Return the [X, Y] coordinate for the center point of the cell that contains the specified text.  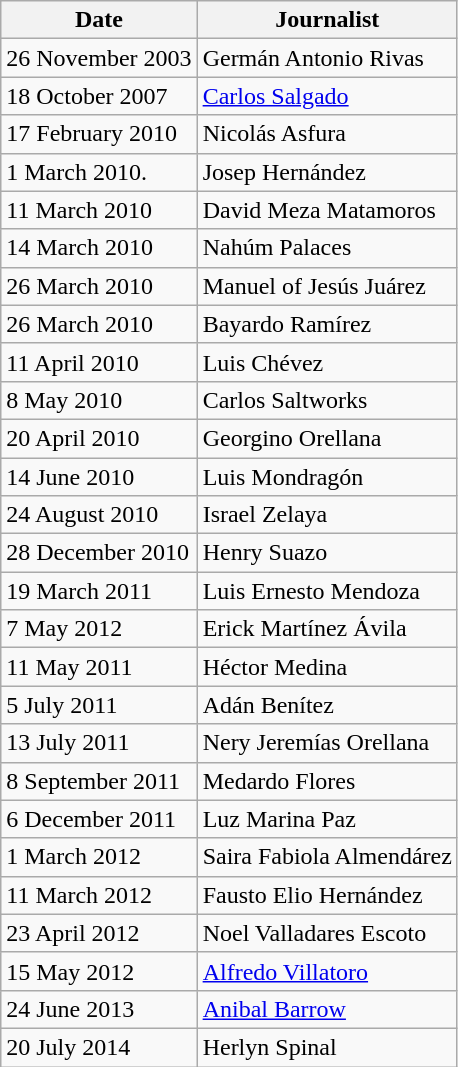
Nery Jeremías Orellana [327, 743]
11 May 2011 [99, 667]
1 March 2010. [99, 172]
6 December 2011 [99, 819]
1 March 2012 [99, 857]
Nahúm Palaces [327, 248]
15 May 2012 [99, 971]
20 April 2010 [99, 438]
7 May 2012 [99, 629]
Luis Ernesto Mendoza [327, 591]
Israel Zelaya [327, 515]
Carlos Saltworks [327, 400]
24 June 2013 [99, 1009]
Nicolás Asfura [327, 134]
Anibal Barrow [327, 1009]
17 February 2010 [99, 134]
Herlyn Spinal [327, 1047]
24 August 2010 [99, 515]
Date [99, 20]
20 July 2014 [99, 1047]
Journalist [327, 20]
Bayardo Ramírez [327, 324]
14 June 2010 [99, 477]
11 March 2012 [99, 895]
Héctor Medina [327, 667]
23 April 2012 [99, 933]
8 May 2010 [99, 400]
Georgino Orellana [327, 438]
David Meza Matamoros [327, 210]
Manuel of Jesús Juárez [327, 286]
Erick Martínez Ávila [327, 629]
8 September 2011 [99, 781]
14 March 2010 [99, 248]
Fausto Elio Hernández [327, 895]
Luis Mondragón [327, 477]
26 November 2003 [99, 58]
Germán Antonio Rivas [327, 58]
11 April 2010 [99, 362]
Medardo Flores [327, 781]
Carlos Salgado [327, 96]
Noel Valladares Escoto [327, 933]
Luz Marina Paz [327, 819]
5 July 2011 [99, 705]
19 March 2011 [99, 591]
Josep Hernández [327, 172]
Saira Fabiola Almendárez [327, 857]
Luis Chévez [327, 362]
Alfredo Villatoro [327, 971]
18 October 2007 [99, 96]
Henry Suazo [327, 553]
28 December 2010 [99, 553]
13 July 2011 [99, 743]
Adán Benítez [327, 705]
11 March 2010 [99, 210]
